Pinpoint the cell where the given text exists, returning its (X, Y) midpoint coordinate. 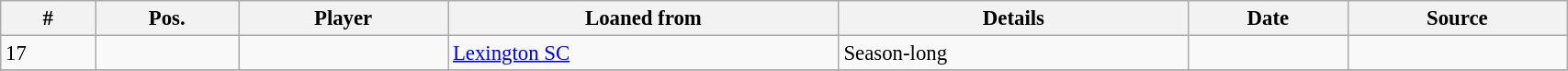
Player (344, 18)
# (48, 18)
Pos. (167, 18)
17 (48, 53)
Loaned from (644, 18)
Details (1014, 18)
Date (1268, 18)
Source (1457, 18)
Lexington SC (644, 53)
Season-long (1014, 53)
